Determine the (x, y) coordinate at the center of the cell enclosing the given text.  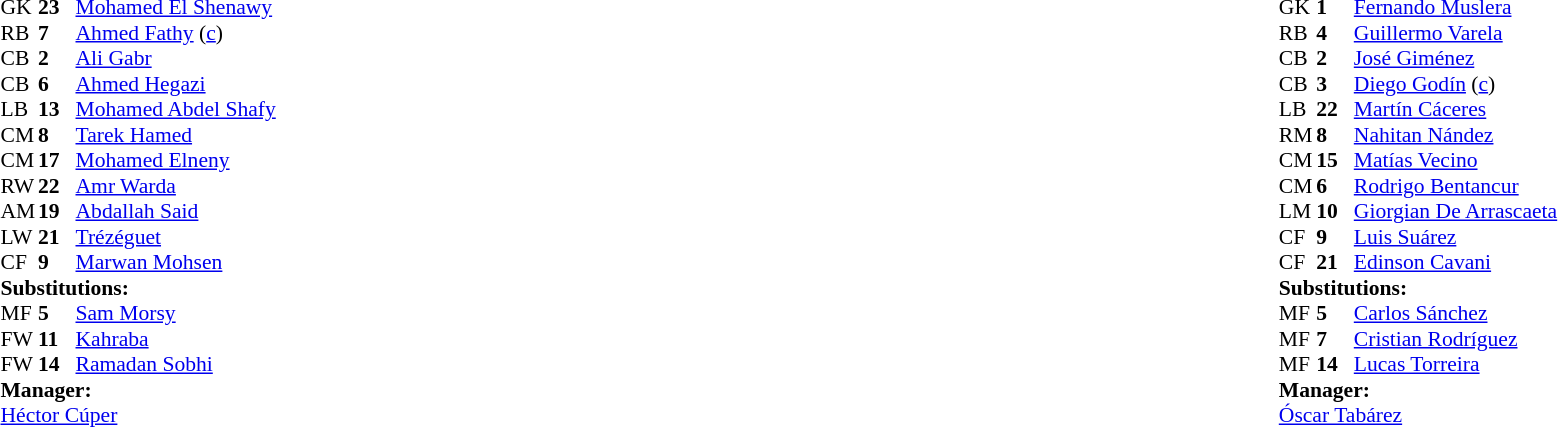
Lucas Torreira (1456, 365)
Luis Suárez (1456, 237)
19 (57, 211)
11 (57, 339)
Martín Cáceres (1456, 109)
Rodrigo Bentancur (1456, 186)
Giorgian De Arrascaeta (1456, 211)
José Giménez (1456, 59)
13 (57, 109)
Guillermo Varela (1456, 33)
Marwan Mohsen (176, 263)
Edinson Cavani (1456, 263)
LW (19, 237)
3 (1335, 84)
Diego Godín (c) (1456, 84)
Ali Gabr (176, 59)
Nahitan Nández (1456, 135)
Ramadan Sobhi (176, 365)
Abdallah Said (176, 211)
Tarek Hamed (176, 135)
RM (1298, 135)
4 (1335, 33)
Trézéguet (176, 237)
AM (19, 211)
Sam Morsy (176, 313)
Ahmed Hegazi (176, 84)
17 (57, 161)
Mohamed Abdel Shafy (176, 109)
15 (1335, 161)
Amr Warda (176, 186)
RW (19, 186)
Mohamed Elneny (176, 161)
Cristian Rodríguez (1456, 339)
LM (1298, 211)
Kahraba (176, 339)
Carlos Sánchez (1456, 313)
Ahmed Fathy (c) (176, 33)
Matías Vecino (1456, 161)
10 (1335, 211)
